Find where the given text appears and provide that cell's center as (X, Y) coordinate. 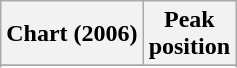
Peak position (189, 34)
Chart (2006) (72, 34)
